Return [X, Y] of the center of cell containing provided text 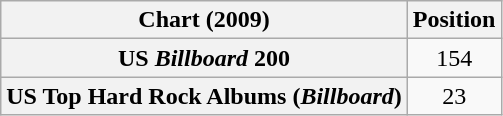
154 [454, 58]
Chart (2009) [204, 20]
US Top Hard Rock Albums (Billboard) [204, 96]
US Billboard 200 [204, 58]
Position [454, 20]
23 [454, 96]
